Detect which cell encompasses the target text, then output its (x, y) center coordinate. 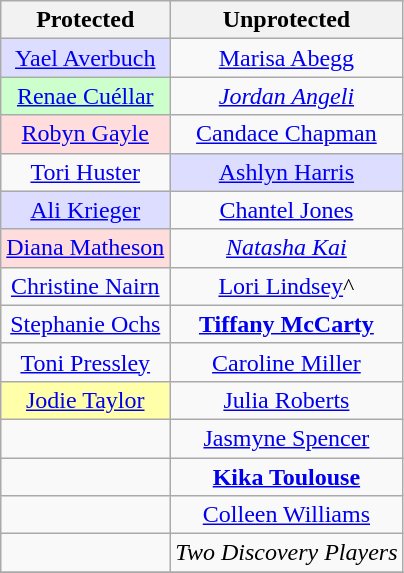
Lori Lindsey^ (286, 286)
Toni Pressley (86, 362)
Protected (86, 20)
Ashlyn Harris (286, 172)
Diana Matheson (86, 248)
Tiffany McCarty (286, 324)
Jodie Taylor (86, 400)
Unprotected (286, 20)
Natasha Kai (286, 248)
Renae Cuéllar (86, 96)
Chantel Jones (286, 210)
Christine Nairn (86, 286)
Robyn Gayle (86, 134)
Julia Roberts (286, 400)
Two Discovery Players (286, 553)
Jasmyne Spencer (286, 438)
Caroline Miller (286, 362)
Colleen Williams (286, 515)
Kika Toulouse (286, 477)
Jordan Angeli (286, 96)
Yael Averbuch (86, 58)
Marisa Abegg (286, 58)
Tori Huster (86, 172)
Stephanie Ochs (86, 324)
Ali Krieger (86, 210)
Candace Chapman (286, 134)
